Pinpoint the cell where the given text exists, returning its [x, y] midpoint coordinate. 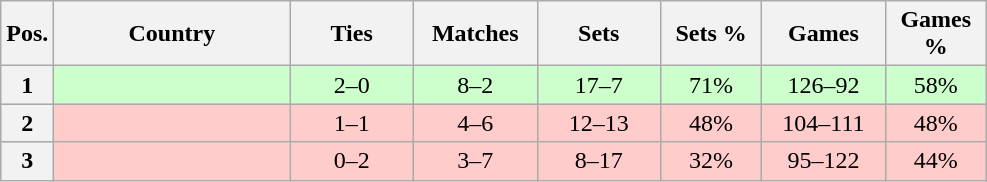
44% [936, 161]
Matches [475, 34]
95–122 [824, 161]
17–7 [599, 85]
2 [28, 123]
Games % [936, 34]
Sets % [712, 34]
2–0 [352, 85]
104–111 [824, 123]
Pos. [28, 34]
12–13 [599, 123]
8–17 [599, 161]
8–2 [475, 85]
71% [712, 85]
3 [28, 161]
Games [824, 34]
4–6 [475, 123]
3–7 [475, 161]
Ties [352, 34]
58% [936, 85]
126–92 [824, 85]
Country [172, 34]
0–2 [352, 161]
Sets [599, 34]
1 [28, 85]
32% [712, 161]
1–1 [352, 123]
